Locate the cell with the specified text and output its [x, y] center coordinate. 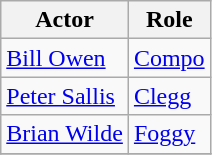
Clegg [169, 96]
Foggy [169, 134]
Compo [169, 58]
Role [169, 20]
Brian Wilde [65, 134]
Actor [65, 20]
Bill Owen [65, 58]
Peter Sallis [65, 96]
